Provide the (X, Y) coordinate of the cell's center where the given text is located.  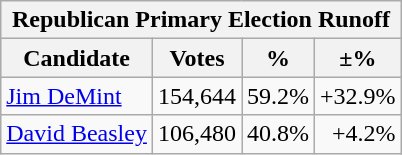
% (278, 58)
Candidate (77, 58)
Votes (196, 58)
David Beasley (77, 134)
±% (358, 58)
Republican Primary Election Runoff (201, 20)
+32.9% (358, 96)
154,644 (196, 96)
40.8% (278, 134)
Jim DeMint (77, 96)
106,480 (196, 134)
59.2% (278, 96)
+4.2% (358, 134)
